Return the [x, y] coordinate for the center point of the cell that contains the specified text.  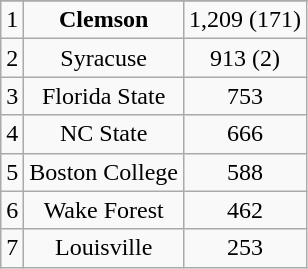
1,209 (171) [246, 20]
253 [246, 248]
462 [246, 210]
2 [12, 58]
Wake Forest [104, 210]
3 [12, 96]
Boston College [104, 172]
Louisville [104, 248]
588 [246, 172]
6 [12, 210]
5 [12, 172]
1 [12, 20]
Florida State [104, 96]
913 (2) [246, 58]
4 [12, 134]
753 [246, 96]
7 [12, 248]
Clemson [104, 20]
NC State [104, 134]
Syracuse [104, 58]
666 [246, 134]
